For the text-containing cell, return its midpoint in (X, Y) coordinate format. 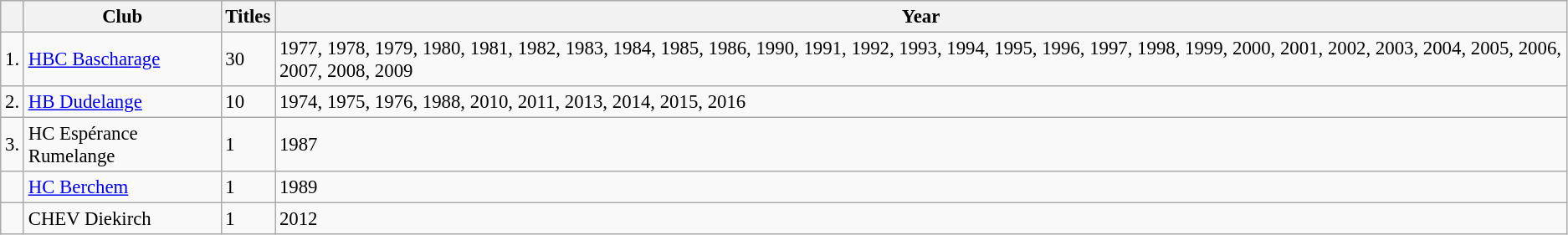
HBC Bascharage (122, 60)
2012 (921, 219)
Titles (248, 17)
2. (13, 102)
10 (248, 102)
Year (921, 17)
HC Espérance Rumelange (122, 146)
1987 (921, 146)
HB Dudelange (122, 102)
1974, 1975, 1976, 1988, 2010, 2011, 2013, 2014, 2015, 2016 (921, 102)
1. (13, 60)
Club (122, 17)
HC Berchem (122, 187)
3. (13, 146)
1989 (921, 187)
30 (248, 60)
CHEV Diekirch (122, 219)
